Pinpoint the cell where the given text exists, returning its [x, y] midpoint coordinate. 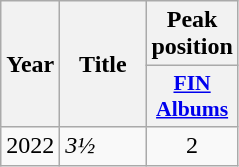
2 [192, 146]
FINAlbums [192, 96]
Year [30, 64]
2022 [30, 146]
3½ [103, 146]
Peak position [192, 34]
Title [103, 64]
